Pinpoint the cell where the given text exists, returning its [X, Y] midpoint coordinate. 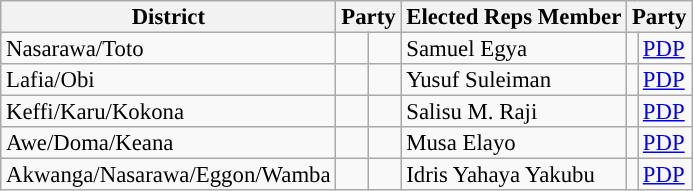
Awe/Doma/Keana [168, 143]
Salisu M. Raji [514, 112]
Samuel Egya [514, 49]
District [168, 17]
Musa Elayo [514, 143]
Akwanga/Nasarawa/Eggon/Wamba [168, 175]
Yusuf Suleiman [514, 80]
Elected Reps Member [514, 17]
Keffi/Karu/Kokona [168, 112]
Idris Yahaya Yakubu [514, 175]
Nasarawa/Toto [168, 49]
Lafia/Obi [168, 80]
